Pinpoint the cell where the given text exists, returning its (x, y) midpoint coordinate. 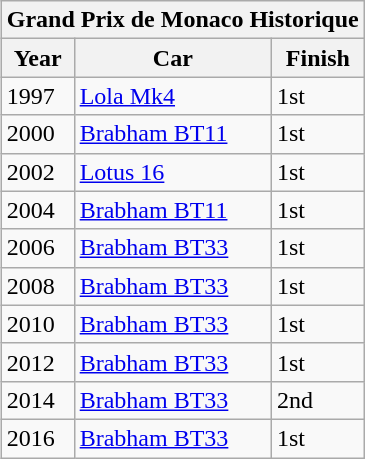
2006 (38, 248)
Finish (318, 58)
2000 (38, 134)
Car (172, 58)
Grand Prix de Monaco Historique (182, 20)
2008 (38, 286)
Lotus 16 (172, 172)
2004 (38, 210)
Year (38, 58)
2002 (38, 172)
2012 (38, 362)
2nd (318, 400)
Lola Mk4 (172, 96)
2016 (38, 438)
2010 (38, 324)
2014 (38, 400)
1997 (38, 96)
